Find where the given text appears and provide that cell's center as [x, y] coordinate. 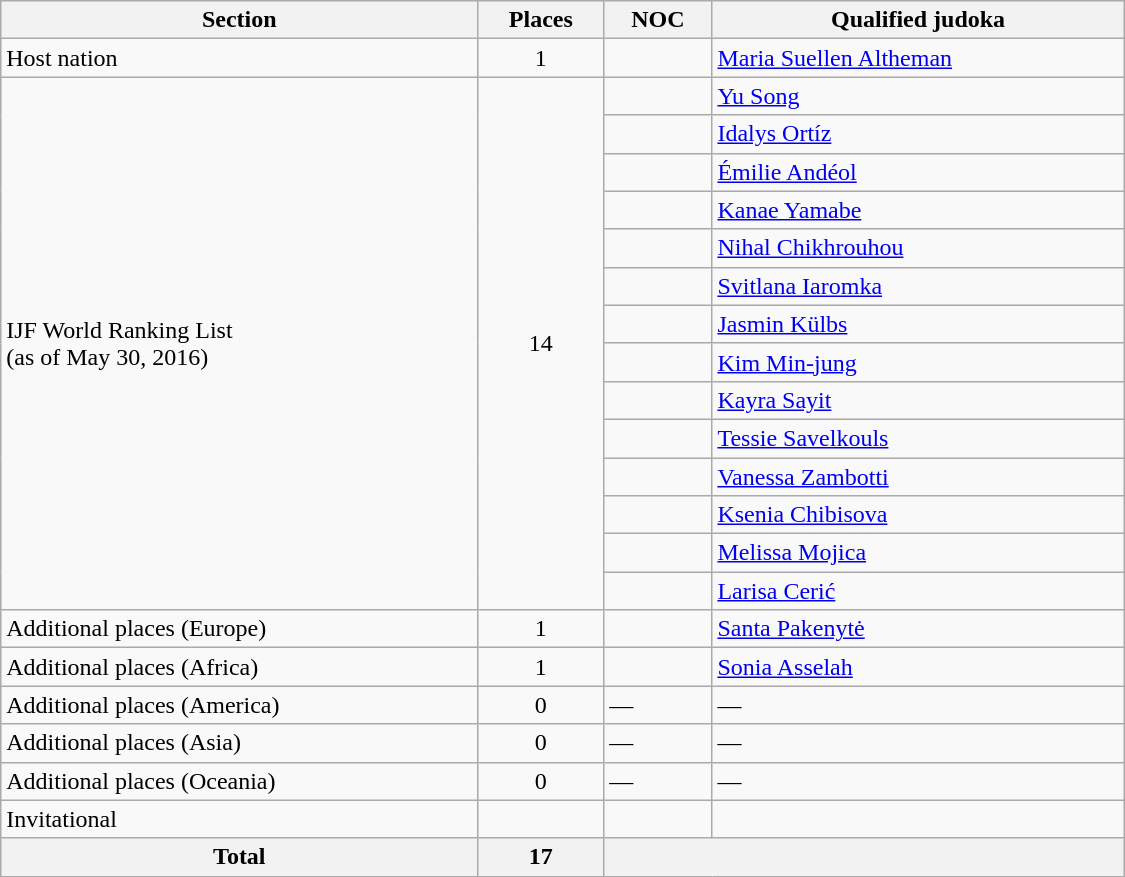
Additional places (Oceania) [240, 781]
Idalys Ortíz [918, 134]
Émilie Andéol [918, 172]
Invitational [240, 819]
14 [541, 344]
17 [541, 857]
Maria Suellen Altheman [918, 58]
Larisa Cerić [918, 591]
Yu Song [918, 96]
Kanae Yamabe [918, 210]
IJF World Ranking List(as of May 30, 2016) [240, 344]
Qualified judoka [918, 20]
Additional places (Africa) [240, 667]
Additional places (Europe) [240, 629]
Ksenia Chibisova [918, 515]
Sonia Asselah [918, 667]
Kayra Sayit [918, 400]
Melissa Mojica [918, 553]
Kim Min-jung [918, 362]
Total [240, 857]
Tessie Savelkouls [918, 438]
Places [541, 20]
Nihal Chikhrouhou [918, 248]
Vanessa Zambotti [918, 477]
Additional places (America) [240, 705]
Host nation [240, 58]
Jasmin Külbs [918, 324]
Section [240, 20]
NOC [658, 20]
Santa Pakenytė [918, 629]
Additional places (Asia) [240, 743]
Svitlana Iaromka [918, 286]
